Locate the cell with the specified text and output its [X, Y] center coordinate. 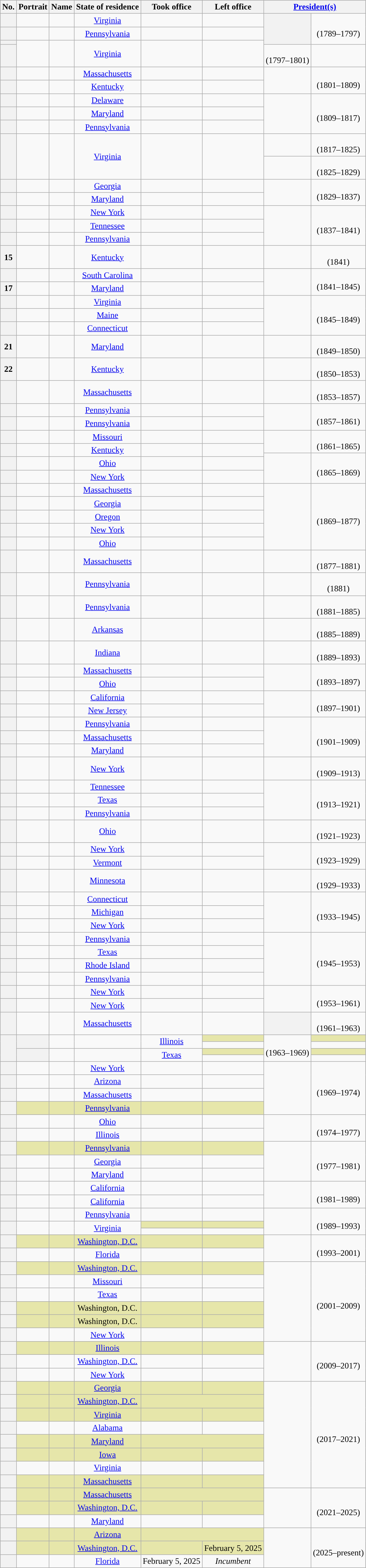
(1849–1850) [338, 347]
(1861–1865) [338, 441]
Maine [108, 315]
Indiana [108, 653]
Rhode Island [108, 966]
(1853–1857) [338, 392]
(2025–present) [338, 1548]
(1921–1923) [338, 831]
(1897–1901) [338, 704]
(1933–1945) [338, 912]
(1845–1849) [338, 315]
21 [8, 347]
(1841–1845) [338, 282]
(1809–1817) [338, 113]
Vermont [108, 863]
(1913–1921) [338, 800]
(1969–1974) [338, 1088]
(1801–1809) [338, 80]
(1837–1841) [338, 226]
Delaware [108, 100]
(1857–1861) [338, 417]
(1893–1897) [338, 677]
(1923–1929) [338, 856]
Oregon [108, 517]
(1909–1913) [338, 769]
(1974–1977) [338, 1128]
(1825–1829) [338, 167]
New Jersey [108, 711]
Iowa [108, 1455]
(1881) [338, 584]
(1865–1869) [338, 468]
State of residence [108, 7]
Took office [171, 7]
(1945–1953) [338, 959]
(1963–1969) [288, 1048]
(1797–1801) [288, 55]
17 [8, 288]
15 [8, 257]
Arkansas [108, 629]
Michigan [108, 912]
Minnesota [108, 881]
(1869–1877) [338, 517]
(1929–1933) [338, 881]
(1993–2001) [338, 1248]
(1901–1909) [338, 737]
(2017–2021) [338, 1435]
(1817–1825) [338, 145]
South Carolina [108, 275]
Alabama [108, 1428]
(1877–1881) [338, 562]
(1829–1837) [338, 193]
(1961–1963) [338, 1024]
Portrait [33, 7]
(1953–1961) [338, 999]
Name [62, 7]
(1881–1885) [338, 607]
(2021–2025) [338, 1508]
Incumbent [233, 1561]
(1989–1993) [338, 1221]
(2009–2017) [338, 1361]
President(s) [315, 7]
(2001–2009) [338, 1301]
(1789–1797) [338, 29]
(1885–1889) [338, 629]
(1889–1893) [338, 653]
Left office [233, 7]
No. [8, 7]
22 [8, 369]
(1981–1989) [338, 1195]
(1841) [338, 257]
(1977–1981) [338, 1161]
(1850–1853) [338, 369]
